Determine the (x, y) coordinate at the center of the cell enclosing the given text.  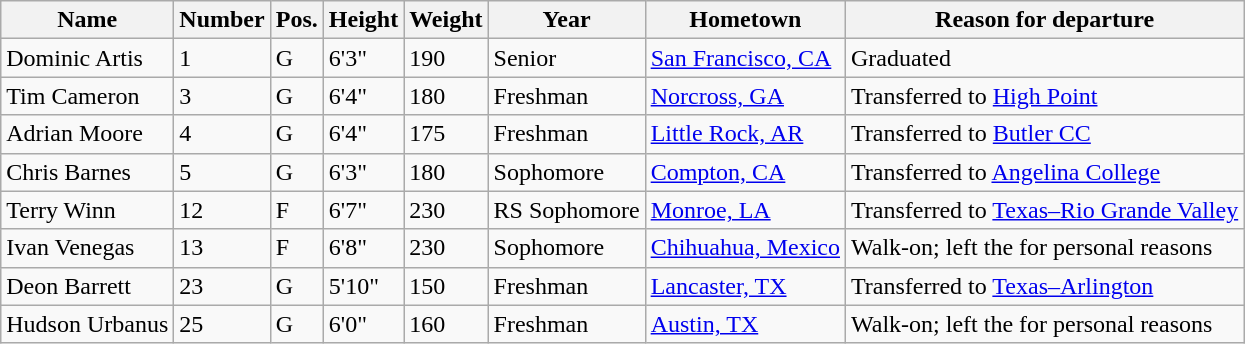
5 (222, 172)
Senior (566, 58)
Hometown (745, 20)
Hudson Urbanus (88, 324)
Chris Barnes (88, 172)
4 (222, 134)
Terry Winn (88, 210)
6'8" (363, 248)
190 (446, 58)
12 (222, 210)
Graduated (1045, 58)
Name (88, 20)
Reason for departure (1045, 20)
Weight (446, 20)
Transferred to Texas–Rio Grande Valley (1045, 210)
Transferred to High Point (1045, 96)
Adrian Moore (88, 134)
Deon Barrett (88, 286)
Compton, CA (745, 172)
Transferred to Angelina College (1045, 172)
Dominic Artis (88, 58)
Ivan Venegas (88, 248)
3 (222, 96)
Number (222, 20)
160 (446, 324)
Austin, TX (745, 324)
23 (222, 286)
25 (222, 324)
6'0" (363, 324)
Transferred to Butler CC (1045, 134)
5'10" (363, 286)
San Francisco, CA (745, 58)
Year (566, 20)
Lancaster, TX (745, 286)
Monroe, LA (745, 210)
Norcross, GA (745, 96)
175 (446, 134)
Transferred to Texas–Arlington (1045, 286)
13 (222, 248)
Pos. (296, 20)
1 (222, 58)
Little Rock, AR (745, 134)
RS Sophomore (566, 210)
Tim Cameron (88, 96)
6'7" (363, 210)
150 (446, 286)
Height (363, 20)
Chihuahua, Mexico (745, 248)
